From the cell containing the given text, extract its center point as [X, Y] coordinate. 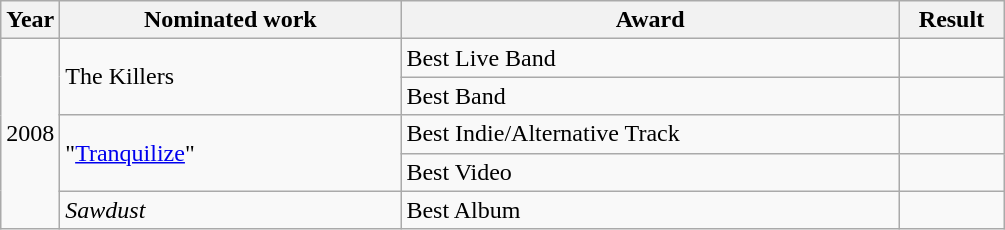
Best Video [650, 172]
Result [951, 20]
The Killers [230, 77]
Best Album [650, 210]
2008 [30, 134]
Best Indie/Alternative Track [650, 134]
Nominated work [230, 20]
"Tranquilize" [230, 153]
Sawdust [230, 210]
Best Live Band [650, 58]
Award [650, 20]
Best Band [650, 96]
Year [30, 20]
